From the cell containing the given text, extract its center point as (x, y) coordinate. 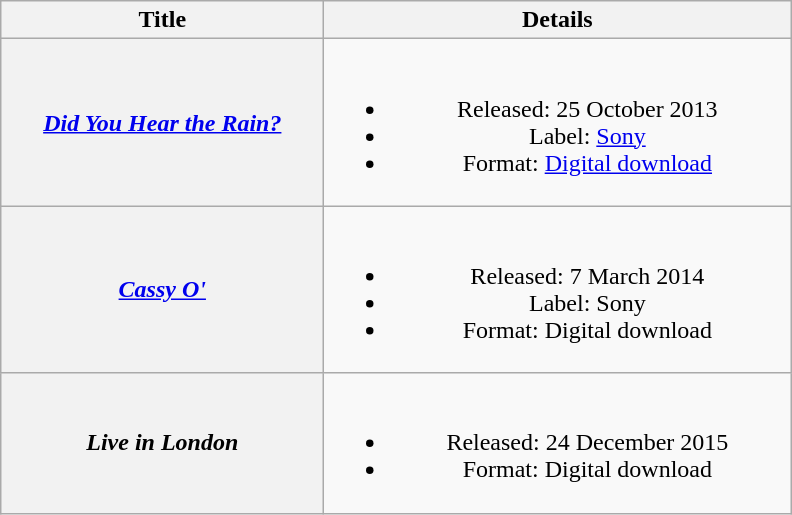
Cassy O' (162, 290)
Live in London (162, 443)
Did You Hear the Rain? (162, 122)
Released: 24 December 2015Format: Digital download (558, 443)
Released: 25 October 2013Label: SonyFormat: Digital download (558, 122)
Title (162, 20)
Details (558, 20)
Released: 7 March 2014Label: SonyFormat: Digital download (558, 290)
